For the text-containing cell, return its midpoint in [X, Y] coordinate format. 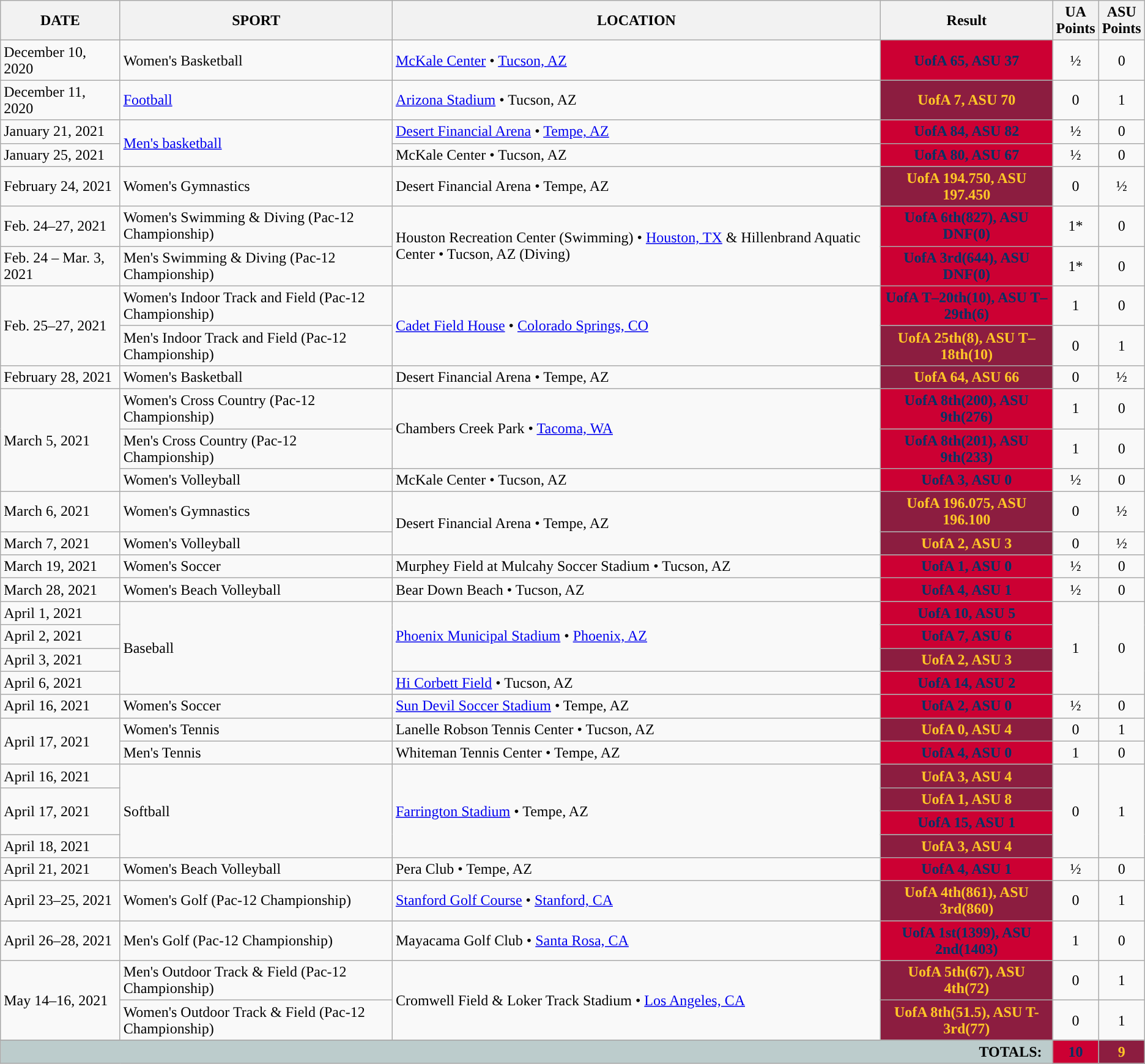
UofA 0, ASU 4 [966, 729]
Men's Swimming & Diving (Pac-12 Championship) [256, 266]
April 1, 2021 [60, 613]
Men's Indoor Track and Field (Pac-12 Championship) [256, 345]
Murphey Field at Mulcahy Soccer Stadium • Tucson, AZ [636, 567]
December 11, 2020 [60, 100]
Pera Club • Tempe, AZ [636, 869]
9 [1122, 1052]
April 23–25, 2021 [60, 901]
UofA 6th(827), ASU DNF(0) [966, 226]
UofA 3, ASU 0 [966, 480]
UofA 8th(200), ASU 9th(276) [966, 409]
Result [966, 21]
UofA 15, ASU 1 [966, 822]
April 2, 2021 [60, 636]
Arizona Stadium • Tucson, AZ [636, 100]
UofA 8th(201), ASU 9th(233) [966, 448]
UofA 5th(67), ASU 4th(72) [966, 980]
UofA 10, ASU 5 [966, 613]
Baseball [256, 648]
Women's Tennis [256, 729]
Women's Indoor Track and Field (Pac-12 Championship) [256, 306]
Bear Down Beach • Tucson, AZ [636, 590]
UofA 8th(51.5), ASU T-3rd(77) [966, 1021]
UofA 80, ASU 67 [966, 155]
Lanelle Robson Tennis Center • Tucson, AZ [636, 729]
Houston Recreation Center (Swimming) • Houston, TX & Hillenbrand Aquatic Center • Tucson, AZ (Diving) [636, 246]
UofA 1, ASU 0 [966, 567]
Farrington Stadium • Tempe, AZ [636, 811]
March 6, 2021 [60, 512]
Men's Cross Country (Pac-12 Championship) [256, 448]
Sun Devil Soccer Stadium • Tempe, AZ [636, 706]
UofA 3rd(644), ASU DNF(0) [966, 266]
UofA 194.750, ASU 197.450 [966, 186]
March 5, 2021 [60, 440]
Football [256, 100]
UofA 65, ASU 37 [966, 60]
Feb. 25–27, 2021 [60, 326]
Women's Outdoor Track & Field (Pac-12 Championship) [256, 1021]
10 [1075, 1052]
UofA 7, ASU 6 [966, 636]
January 21, 2021 [60, 132]
UofA 84, ASU 82 [966, 132]
Men's basketball [256, 143]
UofA 4, ASU 0 [966, 753]
Cromwell Field & Loker Track Stadium • Los Angeles, CA [636, 1000]
UofA 2, ASU 0 [966, 706]
Feb. 24–27, 2021 [60, 226]
Chambers Creek Park • Tacoma, WA [636, 428]
Women's Golf (Pac-12 Championship) [256, 901]
Feb. 24 – Mar. 3, 2021 [60, 266]
March 28, 2021 [60, 590]
UofA 1st(1399), ASU 2nd(1403) [966, 941]
Softball [256, 811]
March 19, 2021 [60, 567]
April 18, 2021 [60, 846]
LOCATION [636, 21]
SPORT [256, 21]
Whiteman Tennis Center • Tempe, AZ [636, 753]
Hi Corbett Field • Tucson, AZ [636, 683]
Men's Golf (Pac-12 Championship) [256, 941]
Men's Tennis [256, 753]
TOTALS: [527, 1052]
Men's Outdoor Track & Field (Pac-12 Championship) [256, 980]
April 26–28, 2021 [60, 941]
UAPoints [1075, 21]
Women's Swimming & Diving (Pac-12 Championship) [256, 226]
ASUPoints [1122, 21]
Women's Cross Country (Pac-12 Championship) [256, 409]
UofA 25th(8), ASU T–18th(10) [966, 345]
UofA T–20th(10), ASU T–29th(6) [966, 306]
Stanford Golf Course • Stanford, CA [636, 901]
Cadet Field House • Colorado Springs, CO [636, 326]
February 24, 2021 [60, 186]
UofA 1, ASU 8 [966, 799]
UofA 4th(861), ASU 3rd(860) [966, 901]
DATE [60, 21]
May 14–16, 2021 [60, 1000]
December 10, 2020 [60, 60]
April 6, 2021 [60, 683]
UofA 196.075, ASU 196.100 [966, 512]
UofA 14, ASU 2 [966, 683]
February 28, 2021 [60, 377]
UofA 64, ASU 66 [966, 377]
April 21, 2021 [60, 869]
January 25, 2021 [60, 155]
UofA 7, ASU 70 [966, 100]
March 7, 2021 [60, 543]
Phoenix Municipal Stadium • Phoenix, AZ [636, 636]
April 3, 2021 [60, 660]
Mayacama Golf Club • Santa Rosa, CA [636, 941]
